For the text-containing cell, return its midpoint in (x, y) coordinate format. 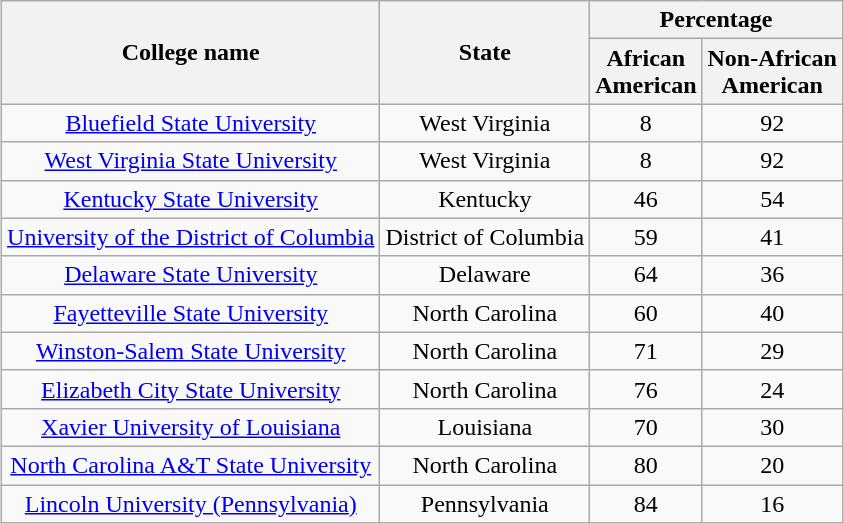
59 (646, 237)
District of Columbia (485, 237)
80 (646, 465)
41 (772, 237)
64 (646, 275)
46 (646, 199)
Non-AfricanAmerican (772, 72)
Percentage (716, 20)
60 (646, 313)
North Carolina A&T State University (191, 465)
College name (191, 52)
29 (772, 351)
70 (646, 427)
Winston-Salem State University (191, 351)
Kentucky (485, 199)
Lincoln University (Pennsylvania) (191, 503)
36 (772, 275)
76 (646, 389)
West Virginia State University (191, 161)
AfricanAmerican (646, 72)
Delaware (485, 275)
Fayetteville State University (191, 313)
Delaware State University (191, 275)
54 (772, 199)
State (485, 52)
20 (772, 465)
71 (646, 351)
Bluefield State University (191, 123)
Louisiana (485, 427)
University of the District of Columbia (191, 237)
16 (772, 503)
30 (772, 427)
Kentucky State University (191, 199)
84 (646, 503)
40 (772, 313)
Pennsylvania (485, 503)
24 (772, 389)
Xavier University of Louisiana (191, 427)
Elizabeth City State University (191, 389)
